Capture the cell that displays the provided text and extract its (X, Y) central coordinate. 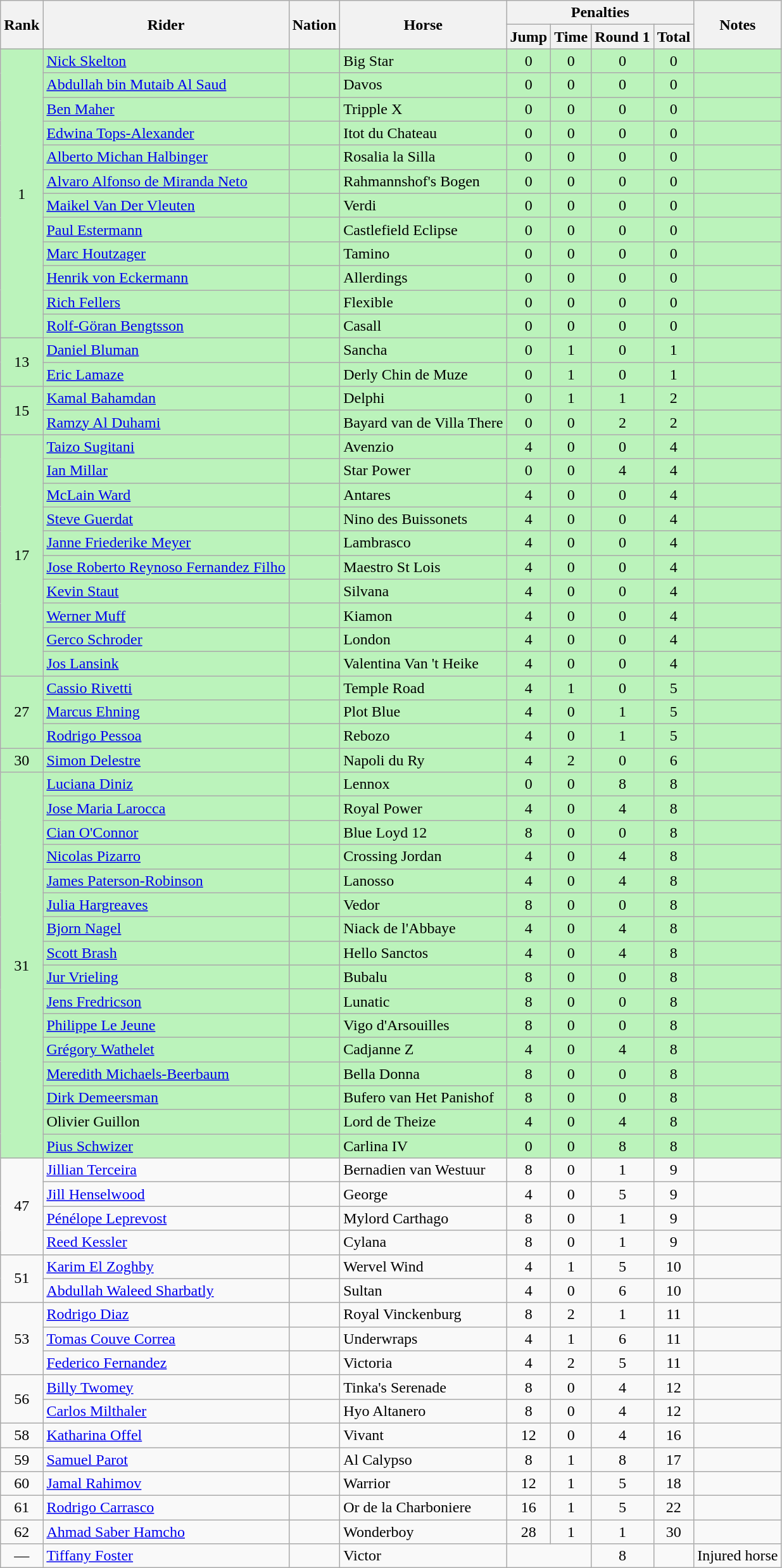
Or de la Charboniere (423, 1508)
Gerco Schroder (166, 639)
Reed Kessler (166, 1242)
Verdi (423, 205)
London (423, 639)
47 (22, 1206)
Cassio Rivetti (166, 687)
Marc Houtzager (166, 253)
Davos (423, 85)
Cylana (423, 1242)
Steve Guerdat (166, 519)
Star Power (423, 471)
McLain Ward (166, 495)
Rich Fellers (166, 302)
Ian Millar (166, 471)
Tomas Couve Correa (166, 1339)
Wonderboy (423, 1532)
Lanosso (423, 881)
Round 1 (622, 37)
Nicolas Pizarro (166, 857)
22 (674, 1508)
Plot Blue (423, 712)
Jos Lansink (166, 663)
Eric Lamaze (166, 374)
— (22, 1556)
18 (674, 1484)
Nino des Buissonets (423, 519)
Silvana (423, 591)
Victoria (423, 1363)
Lord de Theize (423, 1122)
13 (22, 362)
Bernadien van Westuur (423, 1170)
Bella Donna (423, 1074)
31 (22, 966)
Rank (22, 25)
Flexible (423, 302)
Jump (529, 37)
Jillian Terceira (166, 1170)
Nick Skelton (166, 61)
15 (22, 411)
Tripple X (423, 109)
Philippe Le Jeune (166, 1025)
Werner Muff (166, 615)
Bjorn Nagel (166, 929)
Luciana Diniz (166, 784)
Cian O'Connor (166, 832)
Carlos Milthaler (166, 1411)
Kiamon (423, 615)
Lunatic (423, 1001)
Underwraps (423, 1339)
Delphi (423, 398)
Jur Vrieling (166, 977)
Jens Fredricson (166, 1001)
60 (22, 1484)
Edwina Tops-Alexander (166, 133)
Katharina Offel (166, 1435)
Pénélope Leprevost (166, 1218)
Jill Henselwood (166, 1194)
Rahmannshof's Bogen (423, 181)
Temple Road (423, 687)
Mylord Carthago (423, 1218)
Bufero van Het Panishof (423, 1098)
Sultan (423, 1291)
Casall (423, 326)
Carlina IV (423, 1146)
Kevin Staut (166, 591)
Valentina Van 't Heike (423, 663)
Crossing Jordan (423, 857)
Hello Sanctos (423, 953)
27 (22, 711)
Injured horse (738, 1556)
Meredith Michaels-Beerbaum (166, 1074)
Jamal Rahimov (166, 1484)
Rodrigo Diaz (166, 1315)
James Paterson-Robinson (166, 881)
53 (22, 1339)
Napoli du Ry (423, 760)
Federico Fernandez (166, 1363)
Ahmad Saber Hamcho (166, 1532)
Tiffany Foster (166, 1556)
Jose Maria Larocca (166, 808)
Dirk Demeersman (166, 1098)
Henrik von Eckermann (166, 277)
Time (571, 37)
Warrior (423, 1484)
Castlefield Eclipse (423, 229)
Itot du Chateau (423, 133)
Simon Delestre (166, 760)
Rosalia la Silla (423, 157)
Kamal Bahamdan (166, 398)
Cadjanne Z (423, 1049)
Vigo d'Arsouilles (423, 1025)
Total (674, 37)
Royal Vinckenburg (423, 1315)
Maestro St Lois (423, 567)
Alberto Michan Halbinger (166, 157)
Billy Twomey (166, 1387)
Tamino (423, 253)
Jose Roberto Reynoso Fernandez Filho (166, 567)
Avenzio (423, 447)
61 (22, 1508)
Nation (314, 25)
Rodrigo Carrasco (166, 1508)
59 (22, 1459)
Abdullah Waleed Sharbatly (166, 1291)
Lennox (423, 784)
62 (22, 1532)
Tinka's Serenade (423, 1387)
Marcus Ehning (166, 712)
Notes (738, 25)
Rebozo (423, 736)
Al Calypso (423, 1459)
Paul Estermann (166, 229)
Royal Power (423, 808)
51 (22, 1278)
Vivant (423, 1435)
Taizo Sugitani (166, 447)
Rolf-Göran Bengtsson (166, 326)
Antares (423, 495)
Wervel Wind (423, 1266)
Grégory Wathelet (166, 1049)
Penalties (600, 13)
Karim El Zoghby (166, 1266)
Ramzy Al Duhami (166, 423)
Pius Schwizer (166, 1146)
Alvaro Alfonso de Miranda Neto (166, 181)
Vedor (423, 905)
58 (22, 1435)
Maikel Van Der Vleuten (166, 205)
Victor (423, 1556)
Derly Chin de Muze (423, 374)
Bayard van de Villa There (423, 423)
Olivier Guillon (166, 1122)
Horse (423, 25)
George (423, 1194)
Ben Maher (166, 109)
Samuel Parot (166, 1459)
Janne Friederike Meyer (166, 543)
Sancha (423, 350)
Julia Hargreaves (166, 905)
Abdullah bin Mutaib Al Saud (166, 85)
Big Star (423, 61)
Niack de l'Abbaye (423, 929)
Bubalu (423, 977)
28 (529, 1532)
Lambrasco (423, 543)
Hyo Altanero (423, 1411)
Allerdings (423, 277)
Daniel Bluman (166, 350)
Blue Loyd 12 (423, 832)
Rider (166, 25)
Scott Brash (166, 953)
56 (22, 1399)
Rodrigo Pessoa (166, 736)
